For the text-containing cell, return its midpoint in [x, y] coordinate format. 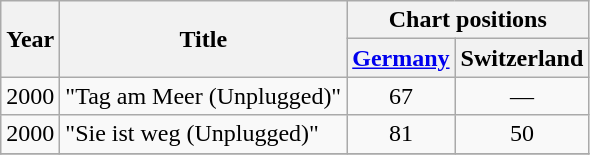
Chart positions [468, 20]
81 [401, 134]
50 [522, 134]
Germany [401, 58]
— [522, 96]
Year [30, 39]
Title [204, 39]
Switzerland [522, 58]
"Sie ist weg (Unplugged)" [204, 134]
67 [401, 96]
"Tag am Meer (Unplugged)" [204, 96]
